Pinpoint the cell where the given text exists, returning its [X, Y] midpoint coordinate. 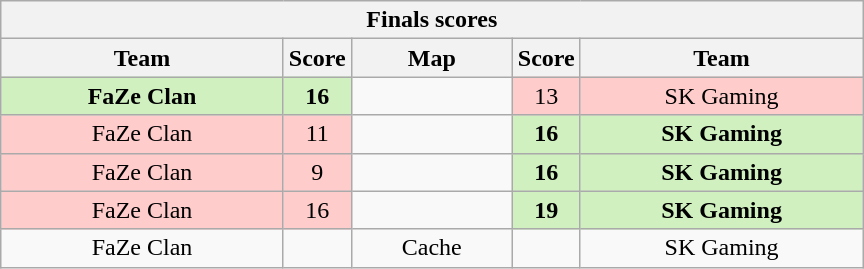
9 [317, 172]
Map [432, 58]
11 [317, 134]
19 [546, 210]
Cache [432, 248]
Finals scores [432, 20]
13 [546, 96]
